Pinpoint the cell where the given text exists, returning its (x, y) midpoint coordinate. 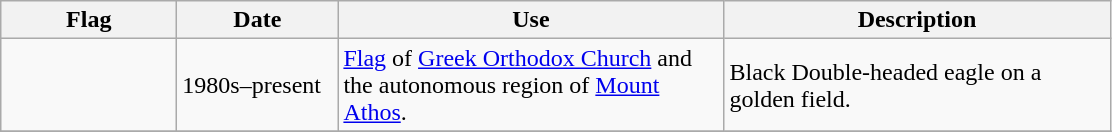
Flag (89, 20)
Description (917, 20)
Black Double-headed eagle on a golden field. (917, 85)
Date (258, 20)
1980s–present (258, 85)
Use (531, 20)
Flag of Greek Orthodox Church and the autonomous region of Mount Athos. (531, 85)
